Scan for the cell matching the given text and deliver its [x, y] coordinate at center. 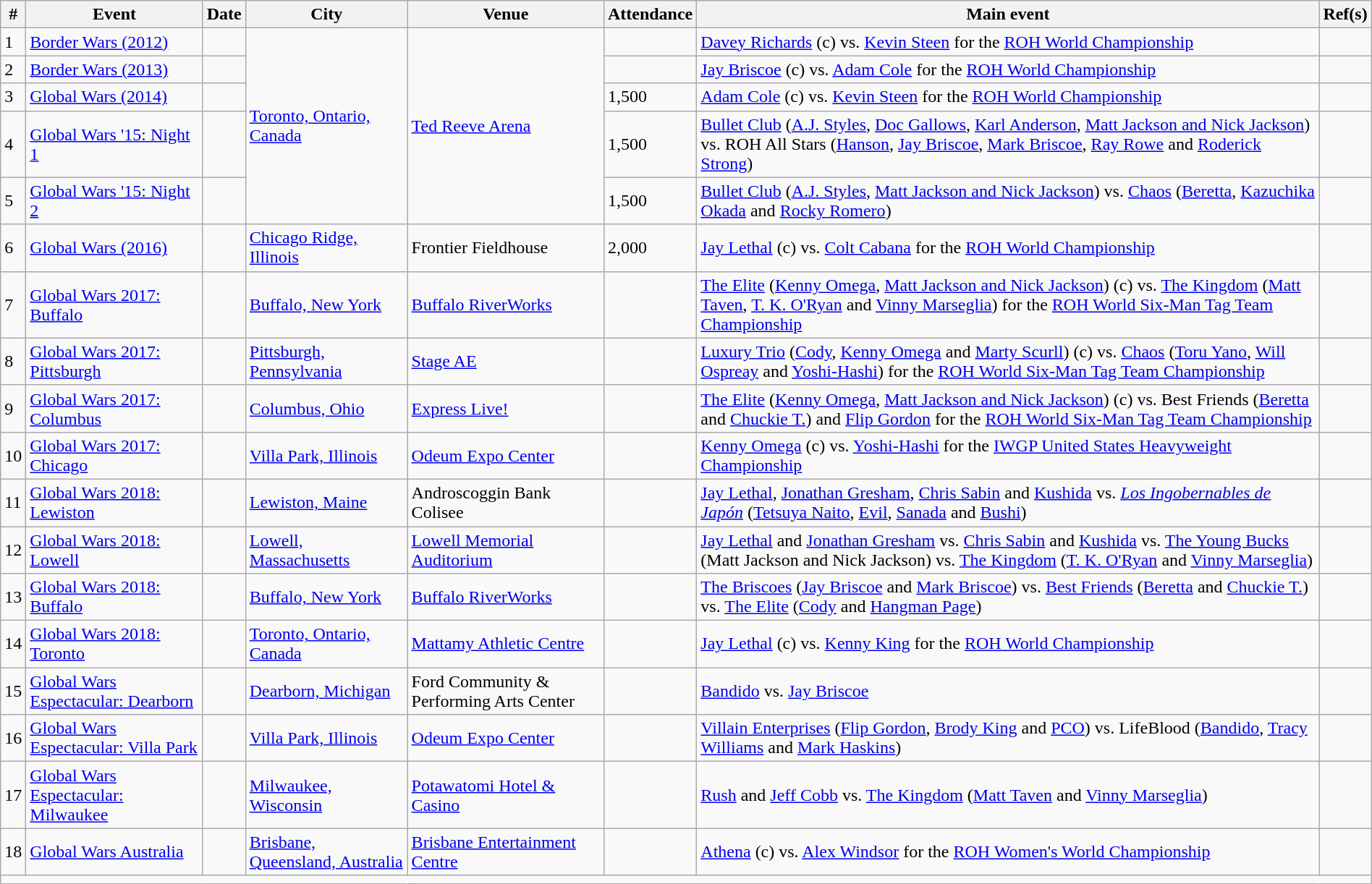
Stage AE [505, 362]
2 [13, 69]
Global Wars Espectacular: Milwaukee [114, 795]
Jay Lethal, Jonathan Gresham, Chris Sabin and Kushida vs. Los Ingobernables de Japón (Tetsuya Naito, Evil, Sanada and Bushi) [1008, 502]
Bandido vs. Jay Briscoe [1008, 692]
11 [13, 502]
4 [13, 144]
Bullet Club (A.J. Styles, Matt Jackson and Nick Jackson) vs. Chaos (Beretta, Kazuchika Okada and Rocky Romero) [1008, 201]
Ref(s) [1345, 14]
Potawatomi Hotel & Casino [505, 795]
Dearborn, Michigan [326, 692]
Lowell, Massachusetts [326, 550]
Athena (c) vs. Alex Windsor for the ROH Women's World Championship [1008, 852]
Event [114, 14]
Ford Community & Performing Arts Center [505, 692]
Adam Cole (c) vs. Kevin Steen for the ROH World Championship [1008, 97]
Express Live! [505, 408]
1 [13, 42]
17 [13, 795]
Global Wars Espectacular: Villa Park [114, 738]
Global Wars 2017: Pittsburgh [114, 362]
Lowell Memorial Auditorium [505, 550]
City [326, 14]
9 [13, 408]
Global Wars (2014) [114, 97]
Border Wars (2012) [114, 42]
Pittsburgh, Pennsylvania [326, 362]
Jay Lethal (c) vs. Kenny King for the ROH World Championship [1008, 644]
Border Wars (2013) [114, 69]
3 [13, 97]
Global Wars 2017: Chicago [114, 456]
Rush and Jeff Cobb vs. The Kingdom (Matt Taven and Vinny Marseglia) [1008, 795]
Venue [505, 14]
Davey Richards (c) vs. Kevin Steen for the ROH World Championship [1008, 42]
Global Wars 2018: Toronto [114, 644]
Global Wars 2018: Lowell [114, 550]
10 [13, 456]
Jay Briscoe (c) vs. Adam Cole for the ROH World Championship [1008, 69]
Lewiston, Maine [326, 502]
Global Wars Espectacular: Dearborn [114, 692]
Global Wars '15: Night 1 [114, 144]
Global Wars '15: Night 2 [114, 201]
Brisbane, Queensland, Australia [326, 852]
12 [13, 550]
Chicago Ridge, Illinois [326, 247]
15 [13, 692]
# [13, 14]
Brisbane Entertainment Centre [505, 852]
Androscoggin Bank Colisee [505, 502]
6 [13, 247]
Ted Reeve Arena [505, 126]
Date [224, 14]
Mattamy Athletic Centre [505, 644]
Villain Enterprises (Flip Gordon, Brody King and PCO) vs. LifeBlood (Bandido, Tracy Williams and Mark Haskins) [1008, 738]
13 [13, 598]
Attendance [650, 14]
5 [13, 201]
Global Wars Australia [114, 852]
8 [13, 362]
Global Wars 2018: Lewiston [114, 502]
Milwaukee, Wisconsin [326, 795]
Global Wars 2018: Buffalo [114, 598]
Global Wars 2017: Buffalo [114, 305]
Global Wars (2016) [114, 247]
16 [13, 738]
2,000 [650, 247]
14 [13, 644]
The Briscoes (Jay Briscoe and Mark Briscoe) vs. Best Friends (Beretta and Chuckie T.) vs. The Elite (Cody and Hangman Page) [1008, 598]
Kenny Omega (c) vs. Yoshi-Hashi for the IWGP United States Heavyweight Championship [1008, 456]
Jay Lethal (c) vs. Colt Cabana for the ROH World Championship [1008, 247]
Global Wars 2017: Columbus [114, 408]
7 [13, 305]
Main event [1008, 14]
18 [13, 852]
Frontier Fieldhouse [505, 247]
Columbus, Ohio [326, 408]
